For the text-containing cell, return its midpoint in (x, y) coordinate format. 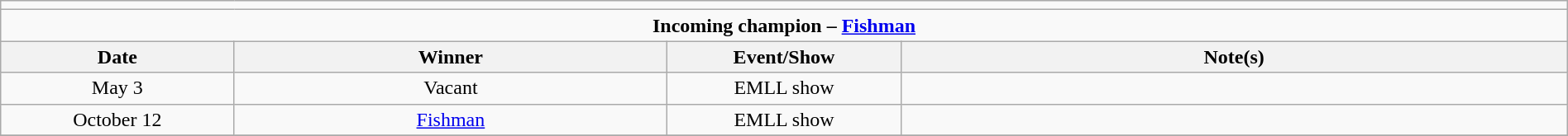
Incoming champion – Fishman (784, 26)
Winner (451, 57)
Date (117, 57)
Note(s) (1234, 57)
Fishman (451, 120)
May 3 (117, 88)
Event/Show (784, 57)
Vacant (451, 88)
October 12 (117, 120)
